Capture the cell that displays the provided text and extract its [X, Y] central coordinate. 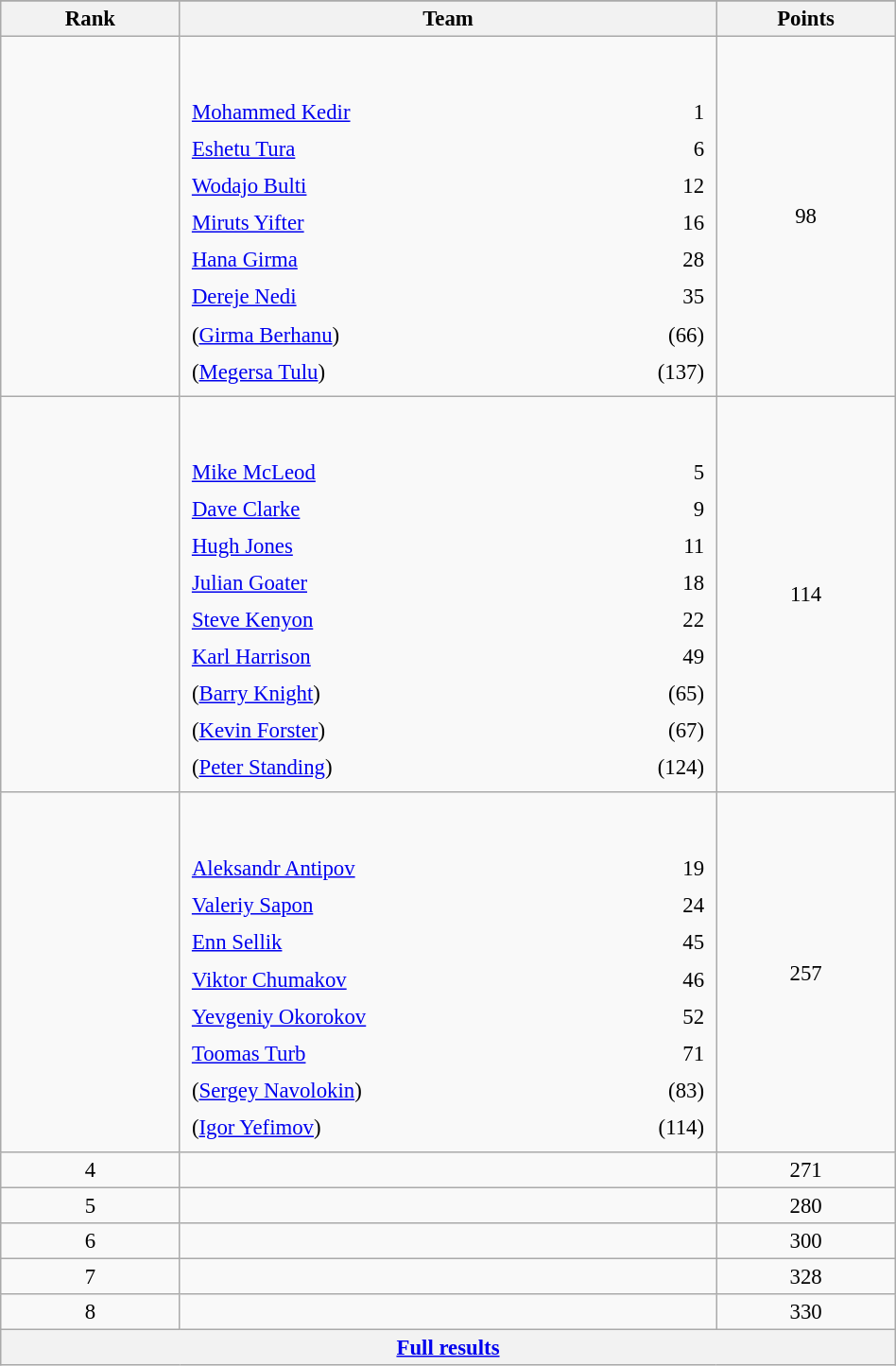
Rank [91, 19]
Enn Sellik [387, 942]
(Barry Knight) [376, 694]
Mike McLeod [376, 472]
(124) [638, 768]
Yevgeniy Okorokov [387, 1016]
24 [649, 906]
(Megersa Tulu) [382, 371]
Mohammed Kedir [382, 112]
Team [448, 19]
11 [638, 545]
(137) [644, 371]
Hugh Jones [376, 545]
Eshetu Tura [382, 149]
(Igor Yefimov) [387, 1127]
98 [805, 216]
18 [638, 582]
28 [644, 260]
(114) [649, 1127]
328 [805, 1276]
35 [644, 297]
8 [91, 1312]
12 [644, 186]
(65) [638, 694]
Wodajo Bulti [382, 186]
300 [805, 1241]
(Girma Berhanu) [382, 334]
Miruts Yifter [382, 223]
280 [805, 1205]
Steve Kenyon [376, 620]
Dave Clarke [376, 509]
330 [805, 1312]
22 [638, 620]
Points [805, 19]
1 [644, 112]
Viktor Chumakov [387, 979]
271 [805, 1170]
257 [805, 972]
Toomas Turb [387, 1053]
Mohammed Kedir 1 Eshetu Tura 6 Wodajo Bulti 12 Miruts Yifter 16 Hana Girma 28 Dereje Nedi 35 (Girma Berhanu) (66) (Megersa Tulu) (137) [448, 216]
71 [649, 1053]
(83) [649, 1090]
Full results [448, 1348]
(Peter Standing) [376, 768]
Dereje Nedi [382, 297]
4 [91, 1170]
46 [649, 979]
(67) [638, 731]
(66) [644, 334]
Aleksandr Antipov [387, 869]
9 [638, 509]
45 [649, 942]
16 [644, 223]
(Kevin Forster) [376, 731]
49 [638, 657]
(Sergey Navolokin) [387, 1090]
Karl Harrison [376, 657]
Julian Goater [376, 582]
114 [805, 594]
52 [649, 1016]
Valeriy Sapon [387, 906]
19 [649, 869]
7 [91, 1276]
Hana Girma [382, 260]
